Capture the cell that displays the provided text and extract its [X, Y] central coordinate. 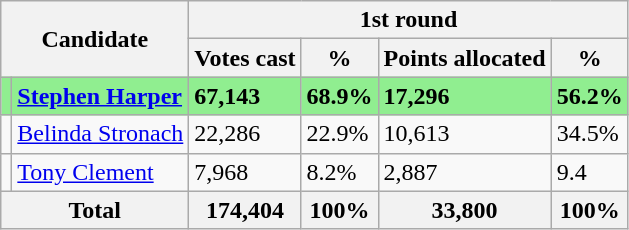
68.9% [340, 96]
Total [95, 210]
Stephen Harper [100, 96]
67,143 [245, 96]
Votes cast [245, 58]
Points allocated [464, 58]
34.5% [590, 134]
8.2% [340, 172]
Tony Clement [100, 172]
10,613 [464, 134]
2,887 [464, 172]
33,800 [464, 210]
1st round [408, 20]
7,968 [245, 172]
56.2% [590, 96]
Belinda Stronach [100, 134]
22,286 [245, 134]
9.4 [590, 172]
Candidate [95, 39]
22.9% [340, 134]
17,296 [464, 96]
174,404 [245, 210]
